Capture the cell that displays the provided text and extract its [x, y] central coordinate. 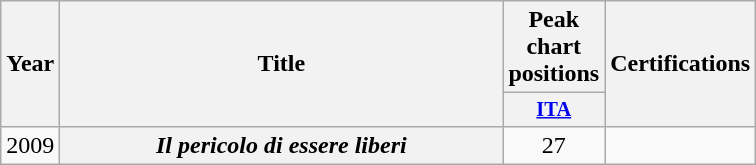
Title [282, 64]
27 [554, 145]
Il pericolo di essere liberi [282, 145]
Peak chart positions [554, 47]
2009 [30, 145]
Certifications [680, 64]
Year [30, 64]
ITA [554, 110]
